Find where the given text appears and provide that cell's center as (X, Y) coordinate. 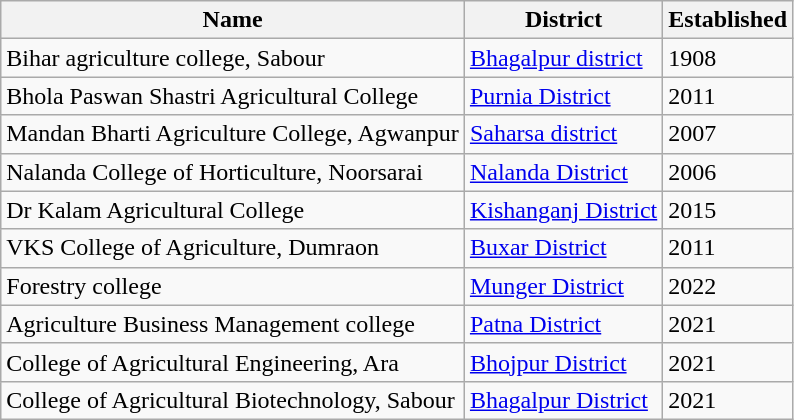
Purnia District (563, 96)
2022 (728, 286)
Nalanda College of Horticulture, Noorsarai (233, 172)
College of Agricultural Engineering, Ara (233, 362)
1908 (728, 58)
Forestry college (233, 286)
Established (728, 20)
Nalanda District (563, 172)
Agriculture Business Management college (233, 324)
Name (233, 20)
Saharsa district (563, 134)
Buxar District (563, 248)
2006 (728, 172)
Patna District (563, 324)
VKS College of Agriculture, Dumraon (233, 248)
2015 (728, 210)
Bhagalpur district (563, 58)
Dr Kalam Agricultural College (233, 210)
College of Agricultural Biotechnology, Sabour (233, 400)
Bhojpur District (563, 362)
District (563, 20)
2007 (728, 134)
Munger District (563, 286)
Bhagalpur District (563, 400)
Kishanganj District (563, 210)
Bihar agriculture college, Sabour (233, 58)
Bhola Paswan Shastri Agricultural College (233, 96)
Mandan Bharti Agriculture College, Agwanpur (233, 134)
